From the cell containing the given text, extract its center point as [x, y] coordinate. 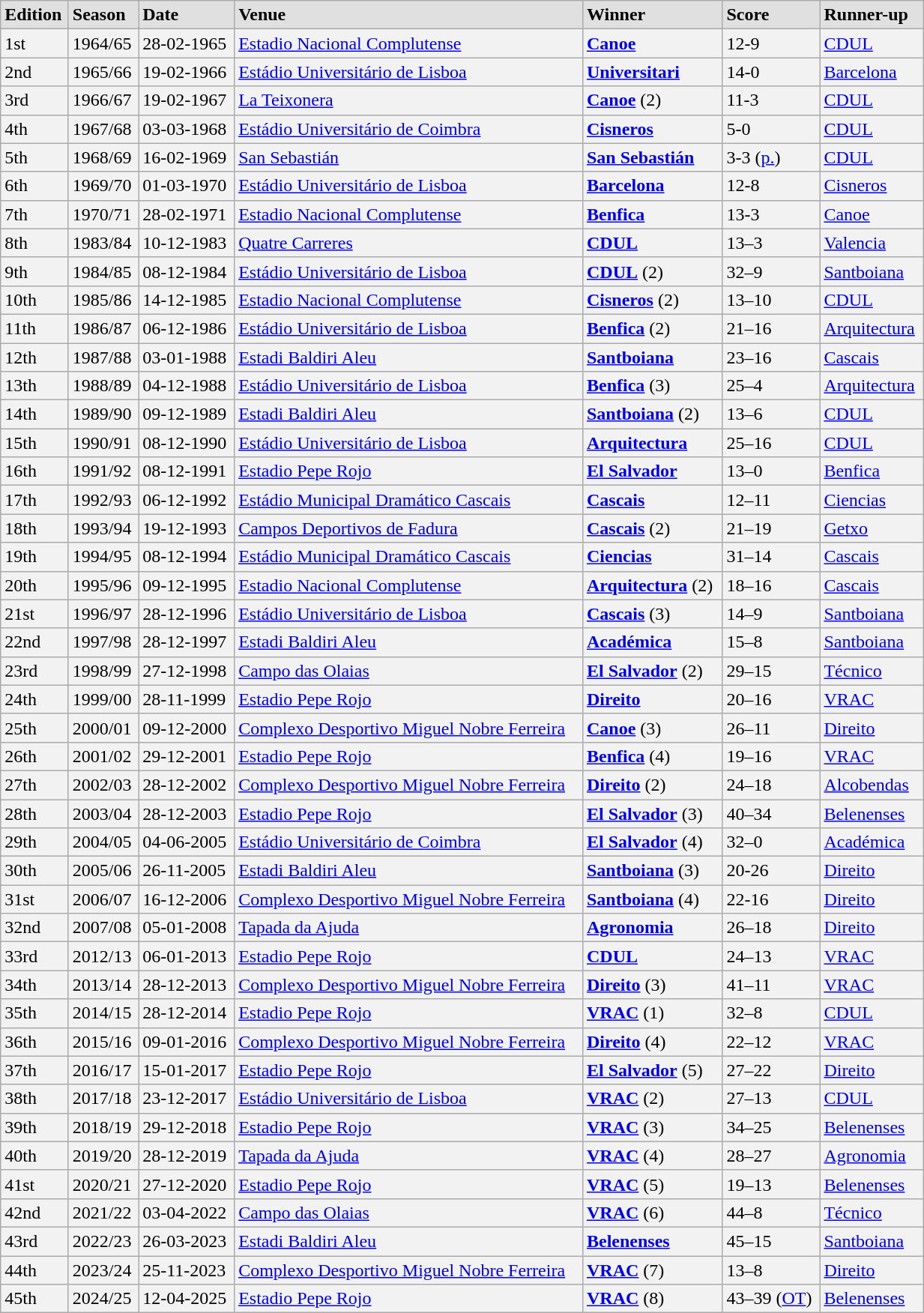
40–34 [771, 813]
29th [34, 842]
28th [34, 813]
1985/86 [103, 300]
18–16 [771, 585]
Campos Deportivos de Fadura [409, 528]
11-3 [771, 100]
1992/93 [103, 500]
Canoe (3) [652, 728]
03-03-1968 [187, 129]
39th [34, 1127]
2016/17 [103, 1070]
35th [34, 1013]
33rd [34, 956]
25-11-2023 [187, 1270]
26-03-2023 [187, 1241]
25–16 [771, 443]
VRAC (3) [652, 1127]
08-12-1994 [187, 557]
12th [34, 357]
2nd [34, 72]
34th [34, 985]
8th [34, 243]
1990/91 [103, 443]
El Salvador (2) [652, 671]
2017/18 [103, 1099]
Santboiana (3) [652, 871]
6th [34, 186]
CDUL (2) [652, 271]
1968/69 [103, 157]
Direito (2) [652, 785]
1964/65 [103, 43]
27–13 [771, 1099]
08-12-1991 [187, 471]
VRAC (8) [652, 1299]
19-02-1967 [187, 100]
Season [103, 15]
Direito (4) [652, 1042]
Benfica (4) [652, 756]
28-12-1997 [187, 642]
VRAC (7) [652, 1270]
28-12-2014 [187, 1013]
23–16 [771, 357]
28-12-2013 [187, 985]
29–15 [771, 671]
28-02-1971 [187, 214]
41st [34, 1184]
10th [34, 300]
21–19 [771, 528]
14–9 [771, 614]
VRAC (6) [652, 1213]
13–6 [771, 414]
Benfica (3) [652, 386]
44th [34, 1270]
2003/04 [103, 813]
08-12-1984 [187, 271]
13–0 [771, 471]
24th [34, 699]
2024/25 [103, 1299]
04-06-2005 [187, 842]
4th [34, 129]
1999/00 [103, 699]
Winner [652, 15]
21st [34, 614]
2006/07 [103, 899]
Date [187, 15]
03-01-1988 [187, 357]
VRAC (1) [652, 1013]
06-01-2013 [187, 956]
26th [34, 756]
1st [34, 43]
2018/19 [103, 1127]
01-03-1970 [187, 186]
26-11-2005 [187, 871]
28-12-1996 [187, 614]
16th [34, 471]
15th [34, 443]
13th [34, 386]
19-02-1966 [187, 72]
25–4 [771, 386]
13–3 [771, 243]
5-0 [771, 129]
1989/90 [103, 414]
09-12-1995 [187, 585]
1993/94 [103, 528]
06-12-1986 [187, 328]
1983/84 [103, 243]
Valencia [872, 243]
05-01-2008 [187, 928]
2000/01 [103, 728]
Benfica (2) [652, 328]
Santboiana (2) [652, 414]
El Salvador (5) [652, 1070]
08-12-1990 [187, 443]
27–22 [771, 1070]
22-16 [771, 899]
11th [34, 328]
Cascais (2) [652, 528]
Direito (3) [652, 985]
28-11-1999 [187, 699]
Cisneros (2) [652, 300]
19-12-1993 [187, 528]
04-12-1988 [187, 386]
28-12-2019 [187, 1156]
30th [34, 871]
2005/06 [103, 871]
2001/02 [103, 756]
26–11 [771, 728]
13–10 [771, 300]
1970/71 [103, 214]
1987/88 [103, 357]
40th [34, 1156]
1986/87 [103, 328]
La Teixonera [409, 100]
2021/22 [103, 1213]
1991/92 [103, 471]
5th [34, 157]
32–8 [771, 1013]
09-12-1989 [187, 414]
1996/97 [103, 614]
El Salvador [652, 471]
43–39 (OT) [771, 1299]
12-8 [771, 186]
1995/96 [103, 585]
31st [34, 899]
24–13 [771, 956]
Arquitectura (2) [652, 585]
2002/03 [103, 785]
45–15 [771, 1241]
38th [34, 1099]
25th [34, 728]
22–12 [771, 1042]
29-12-2018 [187, 1127]
2004/05 [103, 842]
2019/20 [103, 1156]
06-12-1992 [187, 500]
13-3 [771, 214]
2015/16 [103, 1042]
15–8 [771, 642]
Santboiana (4) [652, 899]
31–14 [771, 557]
1997/98 [103, 642]
37th [34, 1070]
Universitari [652, 72]
29-12-2001 [187, 756]
Venue [409, 15]
32nd [34, 928]
12-04-2025 [187, 1299]
09-12-2000 [187, 728]
19–16 [771, 756]
3-3 (p.) [771, 157]
VRAC (5) [652, 1184]
Canoe (2) [652, 100]
Getxo [872, 528]
32–9 [771, 271]
Quatre Carreres [409, 243]
13–8 [771, 1270]
Cascais (3) [652, 614]
41–11 [771, 985]
27-12-2020 [187, 1184]
23rd [34, 671]
14-12-1985 [187, 300]
22nd [34, 642]
VRAC (4) [652, 1156]
2007/08 [103, 928]
12-9 [771, 43]
2013/14 [103, 985]
Runner-up [872, 15]
23-12-2017 [187, 1099]
36th [34, 1042]
15-01-2017 [187, 1070]
2023/24 [103, 1270]
19th [34, 557]
1965/66 [103, 72]
20–16 [771, 699]
2014/15 [103, 1013]
7th [34, 214]
1998/99 [103, 671]
42nd [34, 1213]
18th [34, 528]
32–0 [771, 842]
9th [34, 271]
2012/13 [103, 956]
1984/85 [103, 271]
09-01-2016 [187, 1042]
Edition [34, 15]
14th [34, 414]
14-0 [771, 72]
1966/67 [103, 100]
12–11 [771, 500]
28-12-2002 [187, 785]
26–18 [771, 928]
27th [34, 785]
1967/68 [103, 129]
45th [34, 1299]
20-26 [771, 871]
28-02-1965 [187, 43]
1988/89 [103, 386]
2020/21 [103, 1184]
27-12-1998 [187, 671]
16-12-2006 [187, 899]
20th [34, 585]
44–8 [771, 1213]
34–25 [771, 1127]
Alcobendas [872, 785]
03-04-2022 [187, 1213]
10-12-1983 [187, 243]
El Salvador (3) [652, 813]
1994/95 [103, 557]
2022/23 [103, 1241]
17th [34, 500]
3rd [34, 100]
1969/70 [103, 186]
El Salvador (4) [652, 842]
21–16 [771, 328]
Score [771, 15]
16-02-1969 [187, 157]
19–13 [771, 1184]
24–18 [771, 785]
43rd [34, 1241]
VRAC (2) [652, 1099]
28–27 [771, 1156]
28-12-2003 [187, 813]
